Return [X, Y] of the center of cell containing provided text 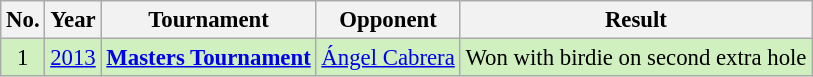
Masters Tournament [208, 58]
Ángel Cabrera [388, 58]
Tournament [208, 20]
No. [23, 20]
1 [23, 58]
Year [73, 20]
Won with birdie on second extra hole [636, 58]
Opponent [388, 20]
2013 [73, 58]
Result [636, 20]
